From the cell containing the given text, extract its center point as (x, y) coordinate. 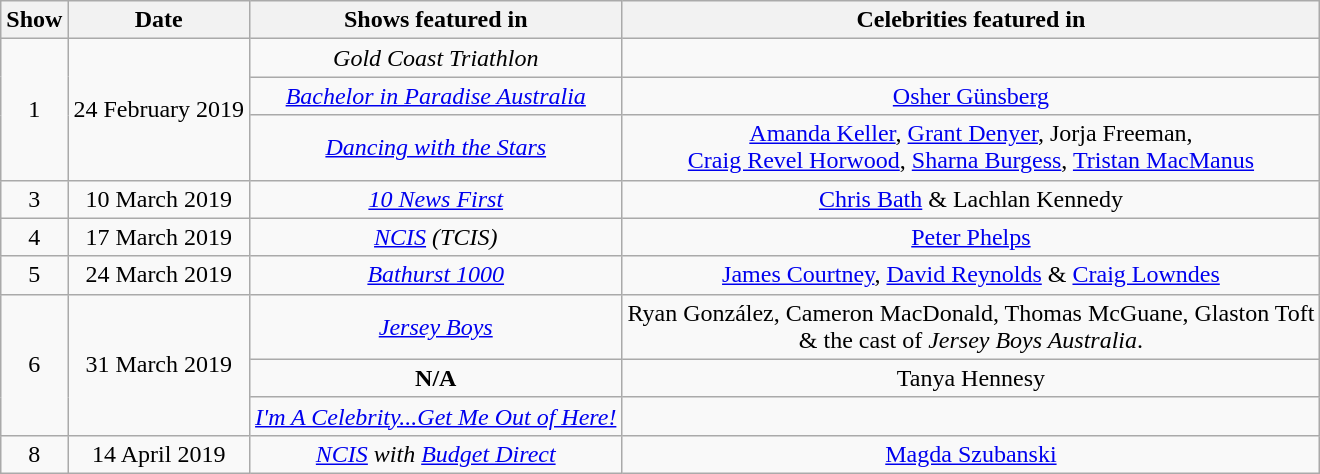
31 March 2019 (159, 364)
14 April 2019 (159, 454)
1 (34, 110)
Date (159, 20)
24 March 2019 (159, 275)
Amanda Keller, Grant Denyer, Jorja Freeman,Craig Revel Horwood, Sharna Burgess, Tristan MacManus (971, 148)
NCIS (TCIS) (436, 237)
Peter Phelps (971, 237)
10 March 2019 (159, 199)
4 (34, 237)
Bachelor in Paradise Australia (436, 96)
8 (34, 454)
Gold Coast Triathlon (436, 58)
3 (34, 199)
Shows featured in (436, 20)
NCIS with Budget Direct (436, 454)
10 News First (436, 199)
5 (34, 275)
Ryan González, Cameron MacDonald, Thomas McGuane, Glaston Toft& the cast of Jersey Boys Australia. (971, 326)
Magda Szubanski (971, 454)
Dancing with the Stars (436, 148)
Celebrities featured in (971, 20)
James Courtney, David Reynolds & Craig Lowndes (971, 275)
Show (34, 20)
I'm A Celebrity...Get Me Out of Here! (436, 416)
24 February 2019 (159, 110)
Bathurst 1000 (436, 275)
17 March 2019 (159, 237)
6 (34, 364)
Chris Bath & Lachlan Kennedy (971, 199)
Tanya Hennesy (971, 378)
N/A (436, 378)
Osher Günsberg (971, 96)
Jersey Boys (436, 326)
